Return (X, Y) of the center of cell containing provided text 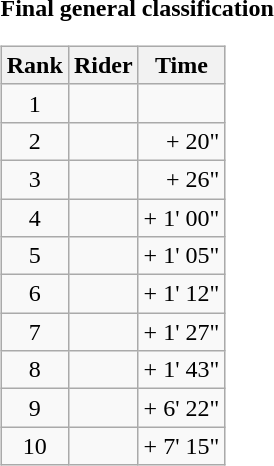
9 (34, 408)
+ 1' 27" (182, 332)
8 (34, 370)
+ 7' 15" (182, 446)
7 (34, 332)
+ 1' 05" (182, 256)
1 (34, 103)
4 (34, 217)
+ 1' 12" (182, 294)
10 (34, 446)
+ 6' 22" (182, 408)
Rider (103, 65)
+ 26" (182, 179)
3 (34, 179)
+ 20" (182, 141)
6 (34, 294)
5 (34, 256)
+ 1' 00" (182, 217)
+ 1' 43" (182, 370)
Time (182, 65)
Rank (34, 65)
2 (34, 141)
